Extract the (x, y) coordinate from the center of the cell holding the provided text.  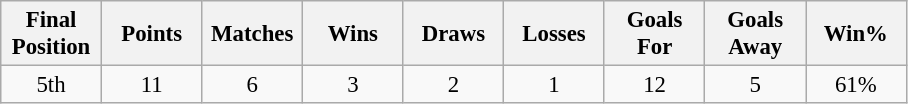
Losses (554, 34)
Win% (856, 34)
11 (152, 85)
6 (252, 85)
3 (354, 85)
1 (554, 85)
Draws (454, 34)
Goals Away (756, 34)
Goals For (654, 34)
5th (52, 85)
12 (654, 85)
61% (856, 85)
5 (756, 85)
Points (152, 34)
Wins (354, 34)
Final Position (52, 34)
2 (454, 85)
Matches (252, 34)
